Pinpoint the cell where the given text exists, returning its [x, y] midpoint coordinate. 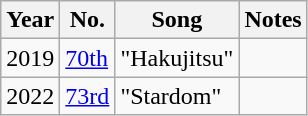
2022 [30, 96]
70th [88, 58]
"Stardom" [177, 96]
"Hakujitsu" [177, 58]
73rd [88, 96]
No. [88, 20]
Notes [273, 20]
2019 [30, 58]
Song [177, 20]
Year [30, 20]
